Identify which cell holds the provided text, then report its [X, Y] central coordinate. 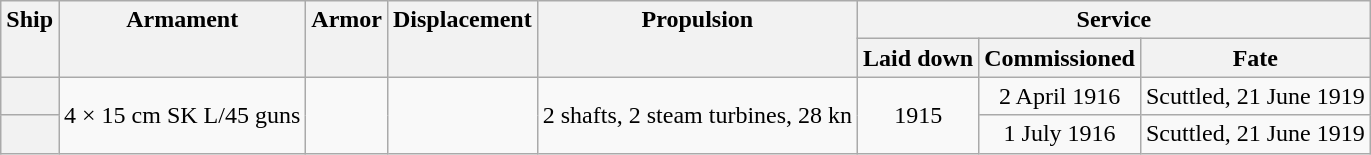
1915 [918, 115]
Displacement [462, 39]
Armament [182, 39]
2 shafts, 2 steam turbines, 28 kn [697, 115]
Commissioned [1060, 58]
1 July 1916 [1060, 134]
2 April 1916 [1060, 96]
Fate [1255, 58]
Ship [30, 39]
Laid down [918, 58]
Propulsion [697, 39]
Armor [347, 39]
4 × 15 cm SK L/45 guns [182, 115]
Service [1114, 20]
